Return the (X, Y) coordinate for the center point of the cell that contains the specified text.  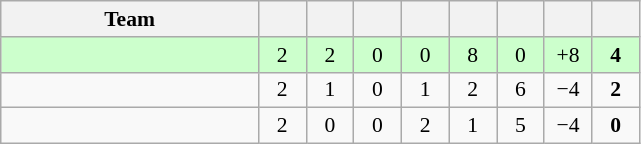
6 (520, 90)
+8 (568, 55)
5 (520, 126)
4 (616, 55)
8 (473, 55)
Team (130, 19)
